Output the [x, y] coordinate of the center of the cell containing the given text.  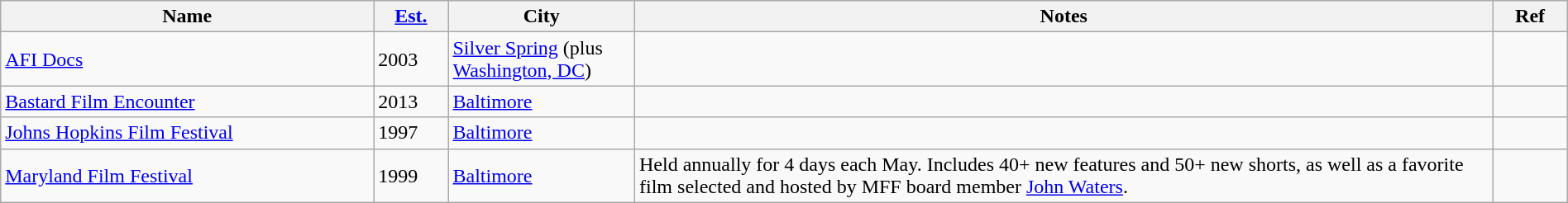
1999 [411, 175]
Notes [1064, 17]
Name [187, 17]
2003 [411, 59]
Maryland Film Festival [187, 175]
1997 [411, 133]
2013 [411, 101]
AFI Docs [187, 59]
City [542, 17]
Ref [1530, 17]
Johns Hopkins Film Festival [187, 133]
Est. [411, 17]
Silver Spring (plus Washington, DC) [542, 59]
Bastard Film Encounter [187, 101]
